Output the (x, y) coordinate of the center of the cell containing the given text.  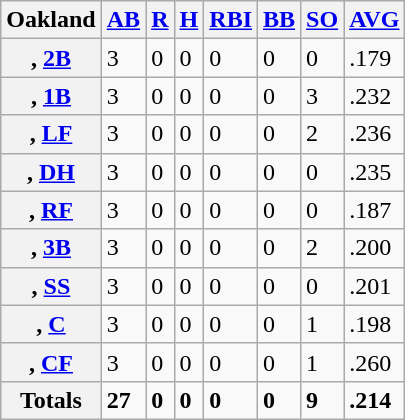
.198 (374, 324)
.179 (374, 58)
RBI (231, 20)
, 3B (51, 248)
, DH (51, 172)
.236 (374, 134)
, SS (51, 286)
.201 (374, 286)
Oakland (51, 20)
SO (322, 20)
AVG (374, 20)
.200 (374, 248)
.214 (374, 400)
, RF (51, 210)
, C (51, 324)
27 (123, 400)
Totals (51, 400)
.187 (374, 210)
R (160, 20)
.260 (374, 362)
, LF (51, 134)
AB (123, 20)
.235 (374, 172)
, 1B (51, 96)
BB (280, 20)
, 2B (51, 58)
H (189, 20)
.232 (374, 96)
, CF (51, 362)
9 (322, 400)
